Return [x, y] of the center of cell containing provided text 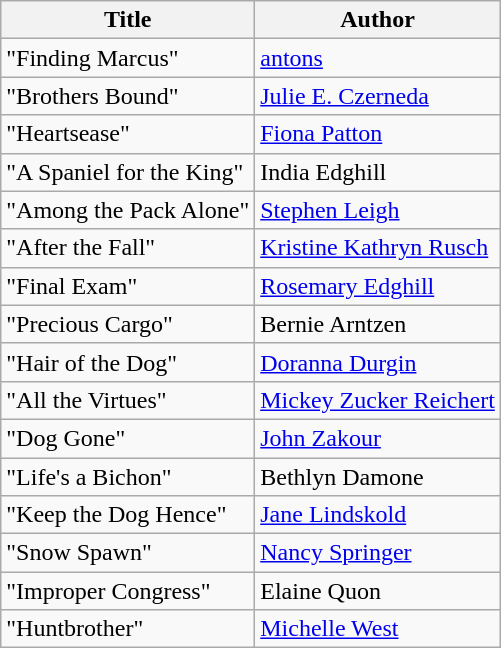
"Among the Pack Alone" [128, 210]
"Final Exam" [128, 286]
Stephen Leigh [378, 210]
"Precious Cargo" [128, 324]
Author [378, 20]
"Brothers Bound" [128, 96]
"Keep the Dog Hence" [128, 515]
Nancy Springer [378, 553]
antons [378, 58]
Doranna Durgin [378, 362]
"After the Fall" [128, 248]
Bethlyn Damone [378, 477]
Bernie Arntzen [378, 324]
"Finding Marcus" [128, 58]
Mickey Zucker Reichert [378, 400]
"A Spaniel for the King" [128, 172]
"Improper Congress" [128, 591]
Fiona Patton [378, 134]
"Dog Gone" [128, 438]
John Zakour [378, 438]
Elaine Quon [378, 591]
Kristine Kathryn Rusch [378, 248]
"Hair of the Dog" [128, 362]
"All the Virtues" [128, 400]
Julie E. Czerneda [378, 96]
"Heartsease" [128, 134]
"Snow Spawn" [128, 553]
Jane Lindskold [378, 515]
Title [128, 20]
"Huntbrother" [128, 629]
India Edghill [378, 172]
Michelle West [378, 629]
Rosemary Edghill [378, 286]
"Life's a Bichon" [128, 477]
